Identify which cell holds the provided text, then report its [x, y] central coordinate. 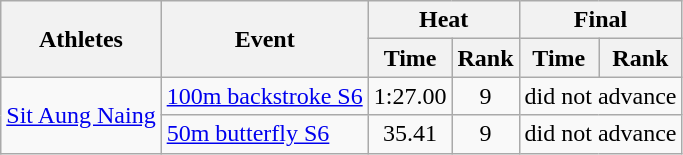
100m backstroke S6 [264, 96]
Athletes [81, 39]
50m butterfly S6 [264, 134]
35.41 [410, 134]
1:27.00 [410, 96]
Event [264, 39]
Final [600, 20]
Heat [444, 20]
Sit Aung Naing [81, 115]
